From the cell containing the given text, extract its center point as [X, Y] coordinate. 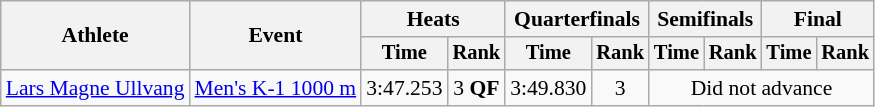
Quarterfinals [577, 19]
Men's K-1 1000 m [276, 88]
Final [818, 19]
Event [276, 36]
3:49.830 [548, 88]
Semifinals [705, 19]
3 QF [477, 88]
Did not advance [762, 88]
3:47.253 [404, 88]
Lars Magne Ullvang [96, 88]
Athlete [96, 36]
Heats [433, 19]
3 [620, 88]
